Locate the cell with the specified text and output its [X, Y] center coordinate. 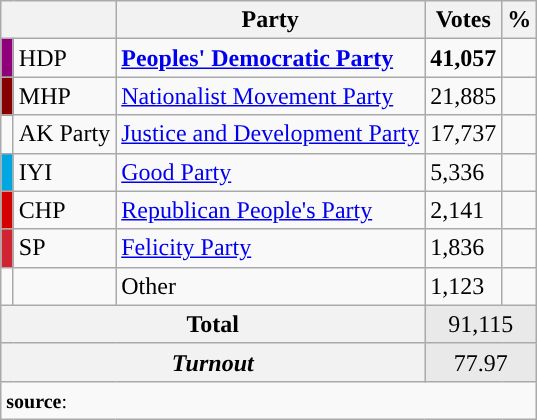
1,123 [464, 286]
Republican People's Party [270, 210]
5,336 [464, 172]
AK Party [64, 134]
41,057 [464, 58]
Justice and Development Party [270, 134]
Other [270, 286]
CHP [64, 210]
2,141 [464, 210]
Peoples' Democratic Party [270, 58]
21,885 [464, 96]
77.97 [481, 362]
SP [64, 248]
MHP [64, 96]
HDP [64, 58]
1,836 [464, 248]
Party [270, 20]
Good Party [270, 172]
Turnout [213, 362]
17,737 [464, 134]
91,115 [481, 324]
Votes [464, 20]
source: [269, 400]
IYI [64, 172]
Nationalist Movement Party [270, 96]
Total [213, 324]
% [520, 20]
Felicity Party [270, 248]
